Identify which cell holds the provided text, then report its (x, y) central coordinate. 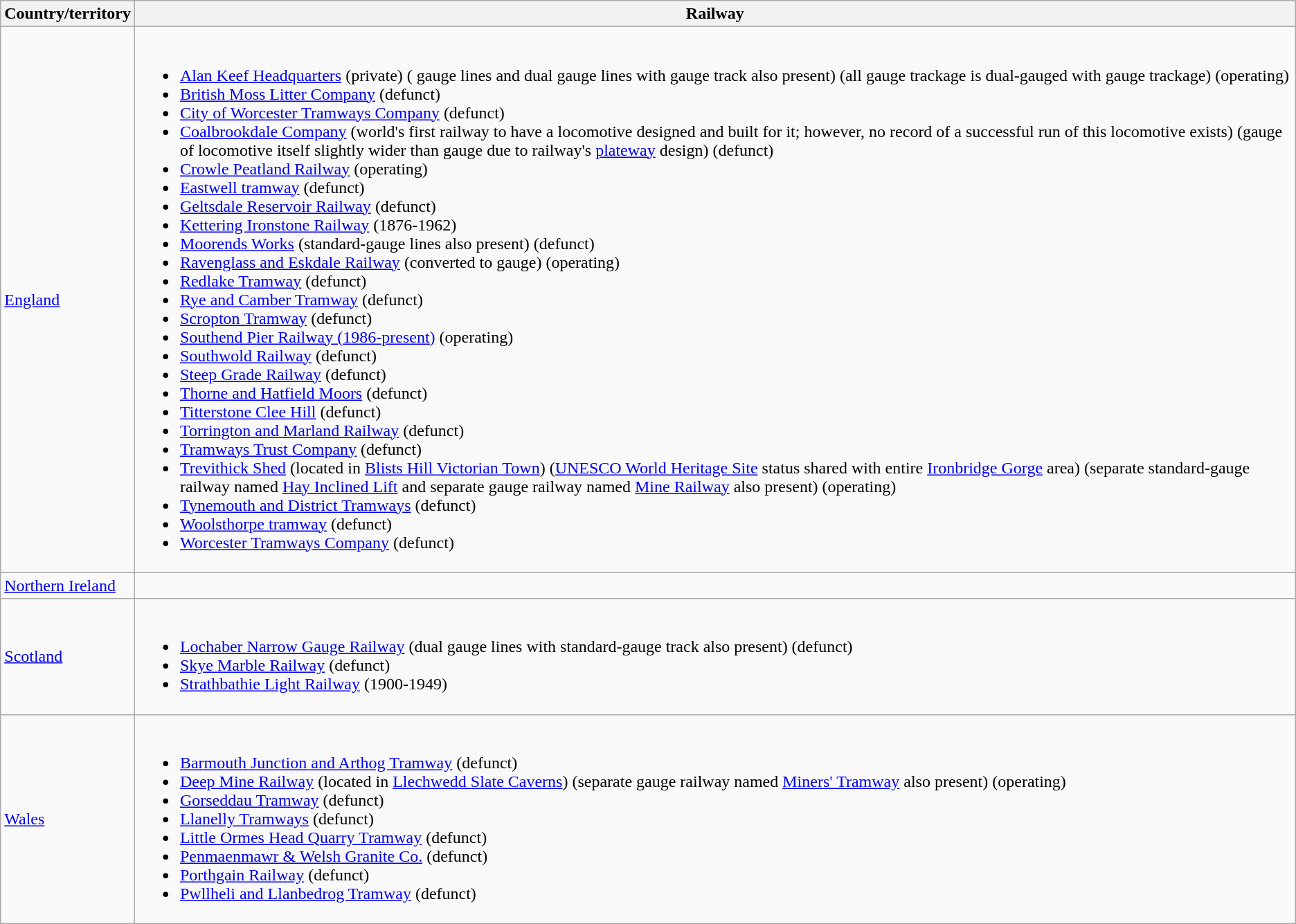
England (68, 300)
Wales (68, 819)
Railway (714, 14)
Scotland (68, 656)
Country/territory (68, 14)
Northern Ireland (68, 586)
